Capture the cell that displays the provided text and extract its (X, Y) central coordinate. 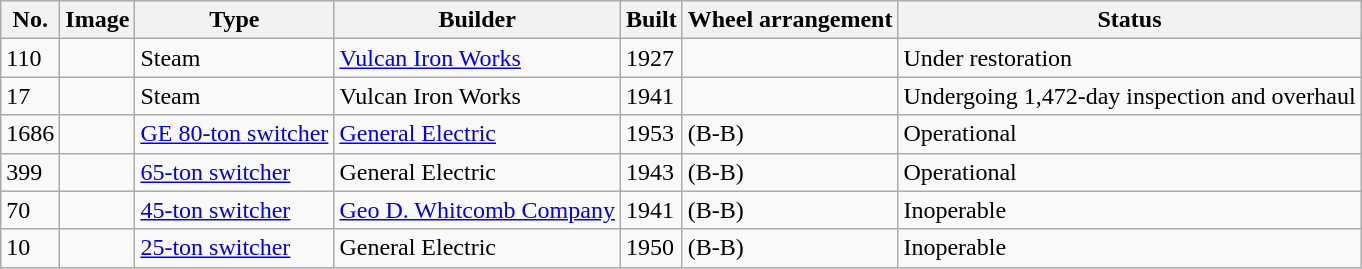
No. (30, 20)
10 (30, 248)
1950 (651, 248)
25-ton switcher (234, 248)
Image (98, 20)
1943 (651, 172)
45-ton switcher (234, 210)
399 (30, 172)
Status (1130, 20)
Type (234, 20)
GE 80-ton switcher (234, 134)
Under restoration (1130, 58)
Built (651, 20)
70 (30, 210)
65-ton switcher (234, 172)
Undergoing 1,472-day inspection and overhaul (1130, 96)
110 (30, 58)
1953 (651, 134)
Builder (478, 20)
1686 (30, 134)
17 (30, 96)
Wheel arrangement (790, 20)
1927 (651, 58)
Geo D. Whitcomb Company (478, 210)
